Provide the [x, y] coordinate of the cell's center where the given text is located.  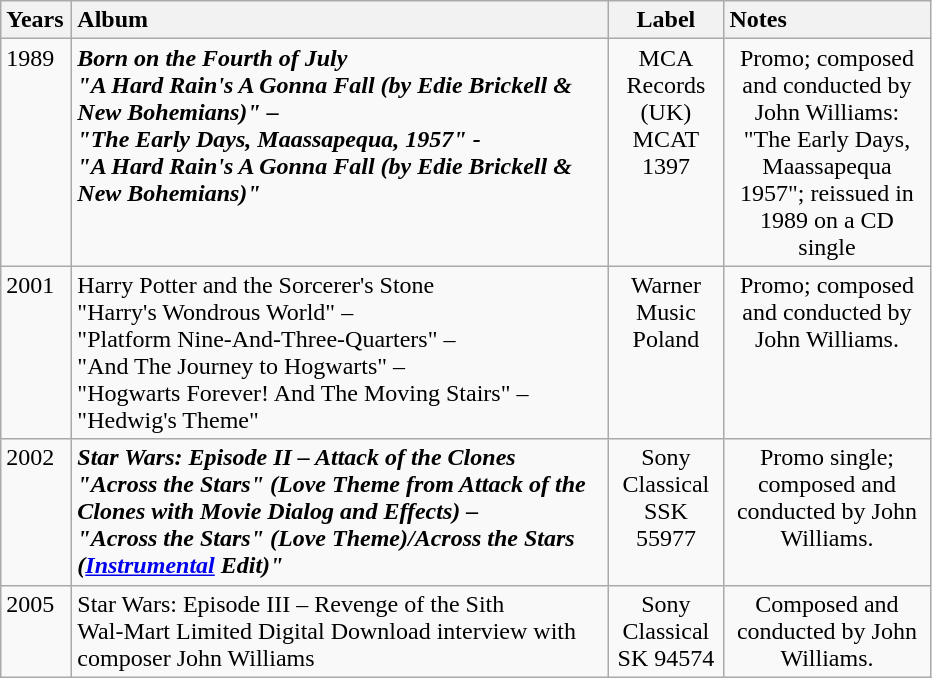
Years [36, 20]
Promo; composed and conducted by John Williams: "The Early Days, Maassapequa 1957"; reissued in 1989 on a CD single [827, 152]
2005 [36, 631]
2001 [36, 352]
Notes [827, 20]
Star Wars: Episode III – Revenge of the SithWal-Mart Limited Digital Download interview with composer John Williams [340, 631]
Promo single; composed and conducted by John Williams. [827, 512]
Promo; composed and conducted by John Williams. [827, 352]
Sony Classical SK 94574 [666, 631]
2002 [36, 512]
1989 [36, 152]
Sony Classical SSK 55977 [666, 512]
Album [340, 20]
Label [666, 20]
Warner Music Poland [666, 352]
Composed and conducted by John Williams. [827, 631]
MCA Records (UK) MCAT 1397 [666, 152]
